Scan for the cell matching the given text and deliver its [X, Y] coordinate at center. 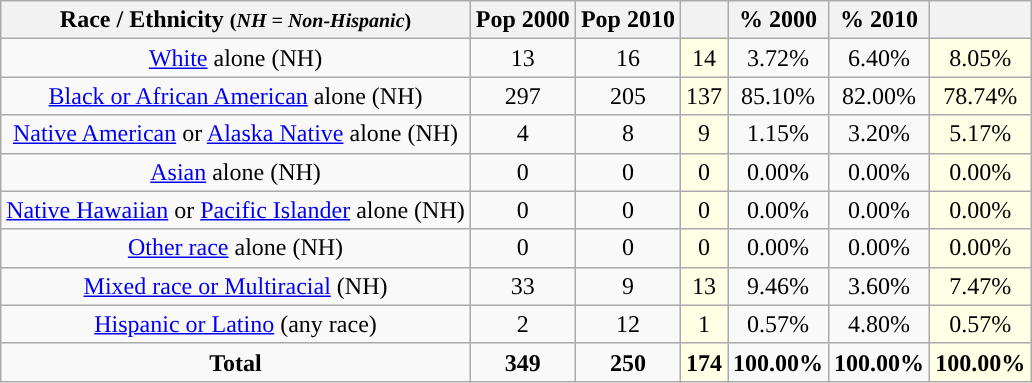
85.10% [778, 96]
9.46% [778, 286]
Native American or Alaska Native alone (NH) [236, 134]
174 [704, 362]
6.40% [880, 58]
8 [628, 134]
4.80% [880, 324]
205 [628, 96]
349 [522, 362]
297 [522, 96]
8.05% [980, 58]
137 [704, 96]
White alone (NH) [236, 58]
4 [522, 134]
14 [704, 58]
% 2000 [778, 20]
Black or African American alone (NH) [236, 96]
5.17% [980, 134]
33 [522, 286]
3.72% [778, 58]
Hispanic or Latino (any race) [236, 324]
Native Hawaiian or Pacific Islander alone (NH) [236, 210]
82.00% [880, 96]
% 2010 [880, 20]
Mixed race or Multiracial (NH) [236, 286]
3.60% [880, 286]
Race / Ethnicity (NH = Non-Hispanic) [236, 20]
Pop 2010 [628, 20]
Asian alone (NH) [236, 172]
12 [628, 324]
7.47% [980, 286]
250 [628, 362]
1 [704, 324]
Total [236, 362]
3.20% [880, 134]
1.15% [778, 134]
78.74% [980, 96]
Pop 2000 [522, 20]
2 [522, 324]
Other race alone (NH) [236, 248]
16 [628, 58]
